From the cell containing the given text, extract its center point as (X, Y) coordinate. 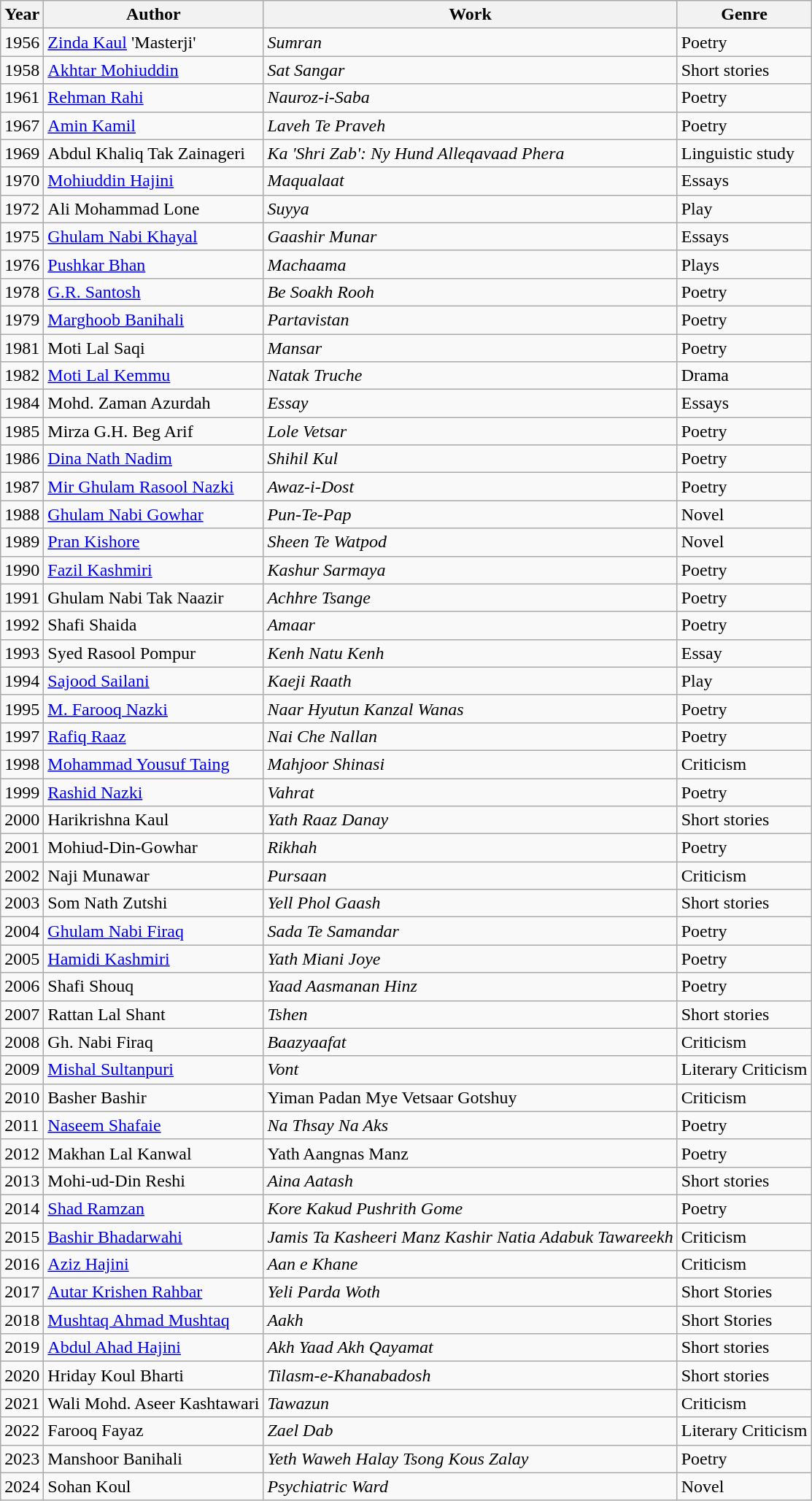
1956 (22, 42)
1984 (22, 404)
Ghulam Nabi Khayal (153, 236)
2021 (22, 1403)
Akh Yaad Akh Qayamat (470, 1348)
1998 (22, 764)
Sheen Te Watpod (470, 542)
M. Farooq Nazki (153, 709)
1987 (22, 487)
Naji Munawar (153, 876)
1989 (22, 542)
Zael Dab (470, 1431)
Farooq Fayaz (153, 1431)
Vahrat (470, 792)
Marghoob Banihali (153, 320)
Psychiatric Ward (470, 1486)
Rashid Nazki (153, 792)
Kaeji Raath (470, 681)
Kore Kakud Pushrith Gome (470, 1208)
Nai Che Nallan (470, 736)
2012 (22, 1153)
Naseem Shafaie (153, 1125)
2016 (22, 1265)
1999 (22, 792)
Som Nath Zutshi (153, 903)
Amin Kamil (153, 126)
1995 (22, 709)
2013 (22, 1181)
Aziz Hajini (153, 1265)
Drama (744, 376)
1961 (22, 98)
Kenh Natu Kenh (470, 653)
Author (153, 15)
Sohan Koul (153, 1486)
Achhre Tsange (470, 598)
Makhan Lal Kanwal (153, 1153)
2018 (22, 1320)
Harikrishna Kaul (153, 820)
1958 (22, 70)
Ghulam Nabi Tak Naazir (153, 598)
2015 (22, 1237)
Ghulam Nabi Firaq (153, 931)
Lole Vetsar (470, 431)
2005 (22, 959)
Mirza G.H. Beg Arif (153, 431)
Shad Ramzan (153, 1208)
Kashur Sarmaya (470, 570)
2002 (22, 876)
1988 (22, 514)
Ghulam Nabi Gowhar (153, 514)
Work (470, 15)
Awaz-i-Dost (470, 487)
Mahjoor Shinasi (470, 764)
1991 (22, 598)
Rikhah (470, 848)
Shafi Shaida (153, 625)
Ali Mohammad Lone (153, 209)
2022 (22, 1431)
Mohi-ud-Din Reshi (153, 1181)
Sada Te Samandar (470, 931)
Yell Phol Gaash (470, 903)
Yiman Padan Mye Vetsaar Gotshuy (470, 1097)
2017 (22, 1292)
Vont (470, 1070)
Baazyaafat (470, 1042)
Abdul Khaliq Tak Zainageri (153, 153)
Yath Miani Joye (470, 959)
Mohammad Yousuf Taing (153, 764)
Mohd. Zaman Azurdah (153, 404)
Suyya (470, 209)
Tshen (470, 1014)
1976 (22, 264)
Genre (744, 15)
2008 (22, 1042)
Na Thsay Na Aks (470, 1125)
Yeth Waweh Halay Tsong Kous Zalay (470, 1459)
Sajood Sailani (153, 681)
Pursaan (470, 876)
2024 (22, 1486)
Abdul Ahad Hajini (153, 1348)
Hamidi Kashmiri (153, 959)
Machaama (470, 264)
Basher Bashir (153, 1097)
Mir Ghulam Rasool Nazki (153, 487)
Jamis Ta Kasheeri Manz Kashir Natia Adabuk Tawareekh (470, 1237)
Amaar (470, 625)
Partavistan (470, 320)
Mohiud-Din-Gowhar (153, 848)
Hriday Koul Bharti (153, 1375)
Aakh (470, 1320)
1978 (22, 292)
2004 (22, 931)
Dina Nath Nadim (153, 459)
1990 (22, 570)
Aina Aatash (470, 1181)
1994 (22, 681)
1969 (22, 153)
1982 (22, 376)
2010 (22, 1097)
1997 (22, 736)
Yath Aangnas Manz (470, 1153)
Syed Rasool Pompur (153, 653)
Manshoor Banihali (153, 1459)
Sumran (470, 42)
2019 (22, 1348)
2007 (22, 1014)
1979 (22, 320)
2003 (22, 903)
Sat Sangar (470, 70)
1967 (22, 126)
Yeli Parda Woth (470, 1292)
Mishal Sultanpuri (153, 1070)
2014 (22, 1208)
Nauroz-i-Saba (470, 98)
Laveh Te Praveh (470, 126)
Pran Kishore (153, 542)
1972 (22, 209)
Pushkar Bhan (153, 264)
Rafiq Raaz (153, 736)
1986 (22, 459)
Tilasm-e-Khanabadosh (470, 1375)
Mushtaq Ahmad Mushtaq (153, 1320)
Be Soakh Rooh (470, 292)
Moti Lal Saqi (153, 348)
Naar Hyutun Kanzal Wanas (470, 709)
Bashir Bhadarwahi (153, 1237)
Plays (744, 264)
Mansar (470, 348)
Natak Truche (470, 376)
Yath Raaz Danay (470, 820)
Gaashir Munar (470, 236)
Linguistic study (744, 153)
1992 (22, 625)
2009 (22, 1070)
2023 (22, 1459)
2020 (22, 1375)
Akhtar Mohiuddin (153, 70)
Mohiuddin Hajini (153, 181)
Shafi Shouq (153, 987)
1970 (22, 181)
Maqualaat (470, 181)
Ka 'Shri Zab': Ny Hund Alleqavaad Phera (470, 153)
2001 (22, 848)
Yaad Aasmanan Hinz (470, 987)
Aan e Khane (470, 1265)
Rattan Lal Shant (153, 1014)
Zinda Kaul 'Masterji' (153, 42)
2000 (22, 820)
Rehman Rahi (153, 98)
Fazil Kashmiri (153, 570)
G.R. Santosh (153, 292)
Year (22, 15)
Pun-Te-Pap (470, 514)
Shihil Kul (470, 459)
Tawazun (470, 1403)
Autar Krishen Rahbar (153, 1292)
1975 (22, 236)
Gh. Nabi Firaq (153, 1042)
2006 (22, 987)
1993 (22, 653)
Moti Lal Kemmu (153, 376)
1981 (22, 348)
Wali Mohd. Aseer Kashtawari (153, 1403)
1985 (22, 431)
2011 (22, 1125)
